Find where the given text appears and provide that cell's center as (X, Y) coordinate. 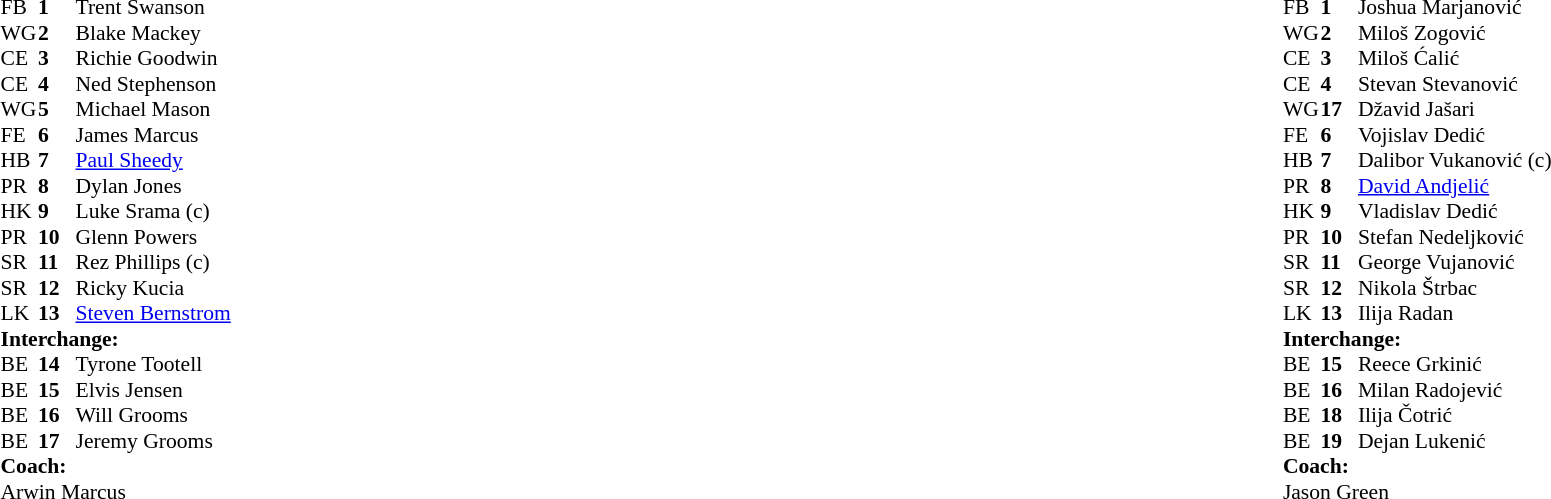
19 (1339, 441)
Steven Bernstrom (154, 313)
Rez Phillips (c) (154, 263)
Will Grooms (154, 415)
18 (1339, 415)
Paul Sheedy (154, 161)
14 (57, 365)
Blake Mackey (154, 33)
Michael Mason (154, 109)
Elvis Jensen (154, 390)
5 (57, 109)
Tyrone Tootell (154, 365)
Richie Goodwin (154, 59)
Ned Stephenson (154, 84)
Coach: (115, 467)
James Marcus (154, 135)
Luke Srama (c) (154, 211)
Glenn Powers (154, 237)
Interchange: (115, 339)
Dylan Jones (154, 186)
Jeremy Grooms (154, 441)
Ricky Kucia (154, 288)
